Return (X, Y) of the center of cell containing provided text 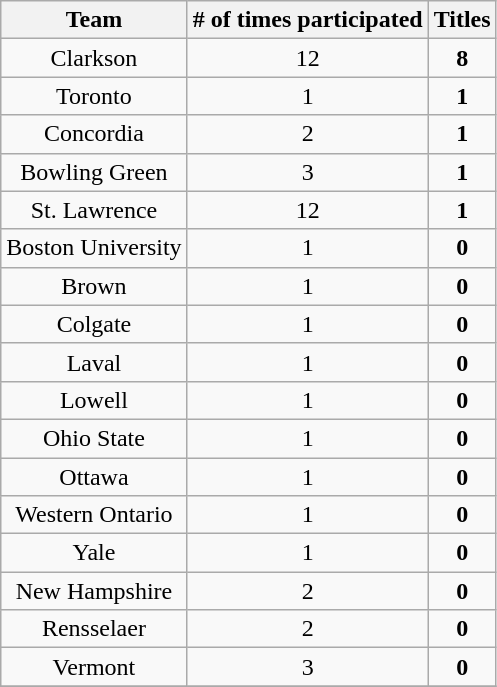
Concordia (94, 134)
Lowell (94, 400)
Toronto (94, 96)
# of times participated (308, 20)
Rensselaer (94, 629)
New Hampshire (94, 591)
Team (94, 20)
Yale (94, 553)
St. Lawrence (94, 210)
Titles (462, 20)
Bowling Green (94, 172)
Boston University (94, 248)
Ottawa (94, 477)
Western Ontario (94, 515)
Laval (94, 362)
Clarkson (94, 58)
Brown (94, 286)
Vermont (94, 667)
Colgate (94, 324)
8 (462, 58)
Ohio State (94, 438)
